For the text-containing cell, return its midpoint in [x, y] coordinate format. 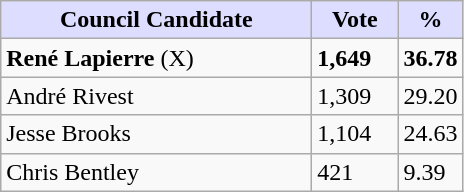
1,649 [355, 58]
421 [355, 172]
36.78 [430, 58]
1,309 [355, 96]
Vote [355, 20]
% [430, 20]
René Lapierre (X) [156, 58]
André Rivest [156, 96]
29.20 [430, 96]
1,104 [355, 134]
Chris Bentley [156, 172]
24.63 [430, 134]
Jesse Brooks [156, 134]
9.39 [430, 172]
Council Candidate [156, 20]
